Extract the (x, y) coordinate from the center of the cell holding the provided text.  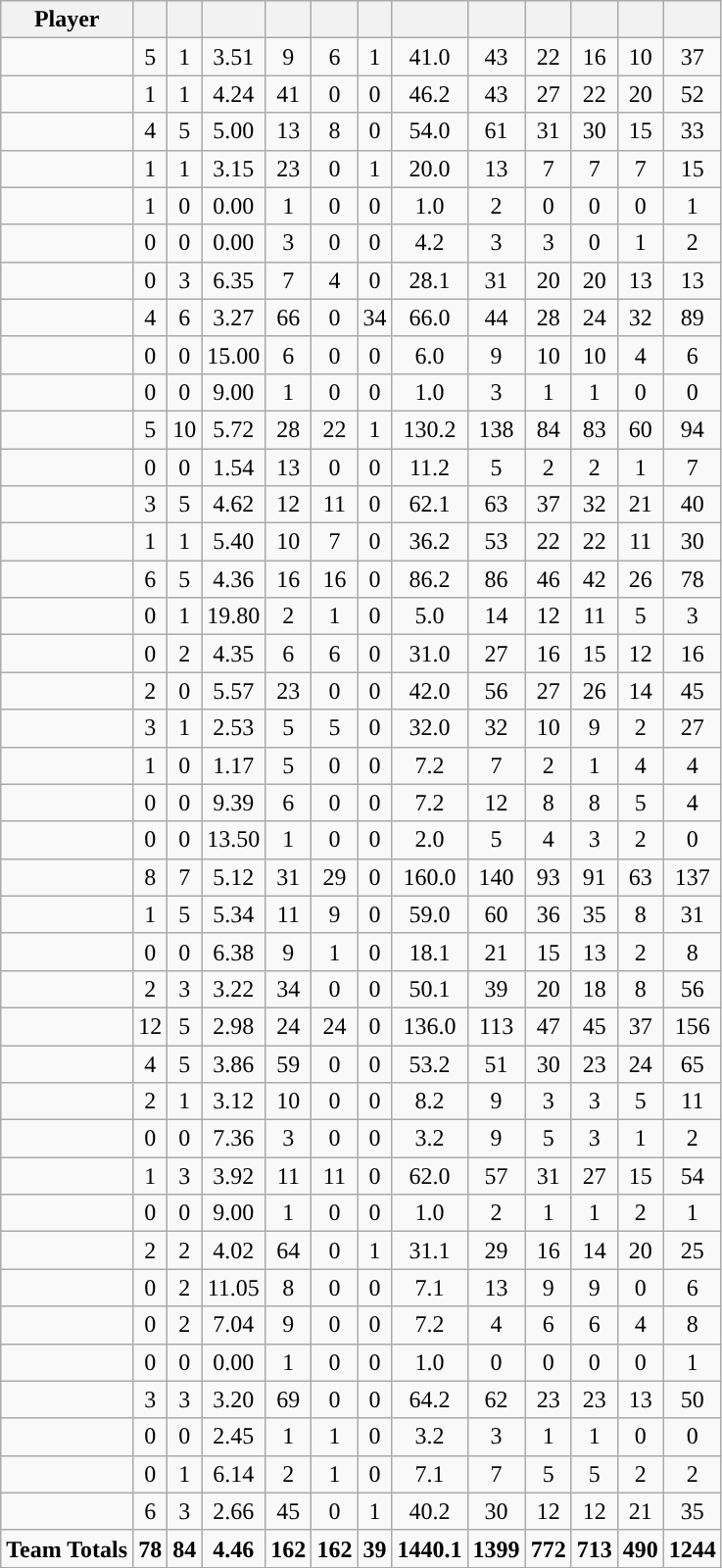
713 (594, 1548)
33 (692, 131)
5.40 (233, 542)
3.27 (233, 318)
772 (549, 1548)
42 (594, 579)
61 (496, 131)
130.2 (429, 429)
62.1 (429, 505)
19.80 (233, 616)
62 (496, 1399)
18 (594, 989)
5.72 (233, 429)
1440.1 (429, 1548)
138 (496, 429)
9.39 (233, 803)
1.54 (233, 467)
64 (288, 1250)
86.2 (429, 579)
53 (496, 542)
18.1 (429, 952)
490 (641, 1548)
5.0 (429, 616)
4.35 (233, 654)
6.35 (233, 280)
136.0 (429, 1026)
15.00 (233, 355)
46.2 (429, 94)
140 (496, 877)
6.14 (233, 1474)
51 (496, 1063)
86 (496, 579)
69 (288, 1399)
3.92 (233, 1176)
3.22 (233, 989)
57 (496, 1176)
28.1 (429, 280)
83 (594, 429)
62.0 (429, 1176)
4.36 (233, 579)
5.34 (233, 914)
59.0 (429, 914)
113 (496, 1026)
42.0 (429, 691)
94 (692, 429)
54 (692, 1176)
50.1 (429, 989)
20.0 (429, 169)
64.2 (429, 1399)
13.50 (233, 840)
11.05 (233, 1288)
25 (692, 1250)
89 (692, 318)
4.46 (233, 1548)
3.51 (233, 57)
4.02 (233, 1250)
7.04 (233, 1325)
93 (549, 877)
160.0 (429, 877)
1244 (692, 1548)
41 (288, 94)
2.66 (233, 1511)
40.2 (429, 1511)
4.62 (233, 505)
156 (692, 1026)
137 (692, 877)
Player (67, 20)
66.0 (429, 318)
41.0 (429, 57)
59 (288, 1063)
3.15 (233, 169)
54.0 (429, 131)
5.12 (233, 877)
2.98 (233, 1026)
11.2 (429, 467)
5.00 (233, 131)
4.2 (429, 243)
65 (692, 1063)
2.45 (233, 1437)
32.0 (429, 728)
3.12 (233, 1102)
1399 (496, 1548)
66 (288, 318)
53.2 (429, 1063)
7.36 (233, 1139)
Team Totals (67, 1548)
36.2 (429, 542)
52 (692, 94)
2.0 (429, 840)
8.2 (429, 1102)
2.53 (233, 728)
31.1 (429, 1250)
46 (549, 579)
31.0 (429, 654)
44 (496, 318)
50 (692, 1399)
6.0 (429, 355)
1.17 (233, 765)
40 (692, 505)
3.20 (233, 1399)
47 (549, 1026)
91 (594, 877)
5.57 (233, 691)
4.24 (233, 94)
3.86 (233, 1063)
6.38 (233, 952)
36 (549, 914)
